For the text-containing cell, return its midpoint in [X, Y] coordinate format. 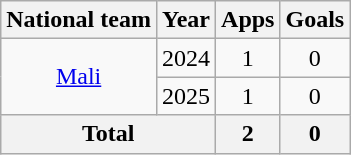
2025 [186, 96]
Goals [315, 20]
Mali [79, 77]
Year [186, 20]
Apps [248, 20]
2 [248, 134]
2024 [186, 58]
Total [108, 134]
National team [79, 20]
